Return (X, Y) of the center of cell containing provided text 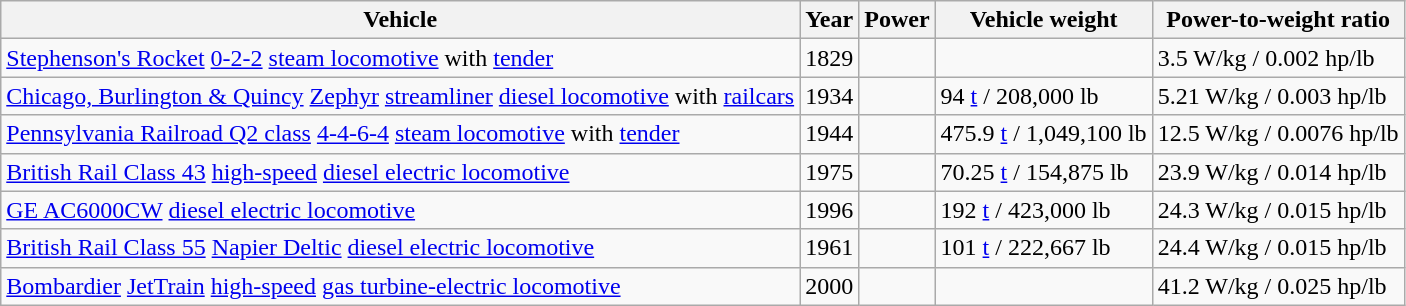
Stephenson's Rocket 0-2-2 steam locomotive with tender (400, 58)
Power (897, 20)
12.5 W/kg / 0.0076 hp/lb (1278, 134)
70.25 t / 154,875 lb (1044, 172)
2000 (830, 286)
24.3 W/kg / 0.015 hp/lb (1278, 210)
24.4 W/kg / 0.015 hp/lb (1278, 248)
Bombardier JetTrain high-speed gas turbine-electric locomotive (400, 286)
1944 (830, 134)
101 t / 222,667 lb (1044, 248)
94 t / 208,000 lb (1044, 96)
Pennsylvania Railroad Q2 class 4-4-6-4 steam locomotive with tender (400, 134)
192 t / 423,000 lb (1044, 210)
41.2 W/kg / 0.025 hp/lb (1278, 286)
3.5 W/kg / 0.002 hp/lb (1278, 58)
Vehicle (400, 20)
Chicago, Burlington & Quincy Zephyr streamliner diesel locomotive with railcars (400, 96)
1961 (830, 248)
5.21 W/kg / 0.003 hp/lb (1278, 96)
GE AC6000CW diesel electric locomotive (400, 210)
Power-to-weight ratio (1278, 20)
1975 (830, 172)
Year (830, 20)
British Rail Class 55 Napier Deltic diesel electric locomotive (400, 248)
23.9 W/kg / 0.014 hp/lb (1278, 172)
1934 (830, 96)
1996 (830, 210)
Vehicle weight (1044, 20)
475.9 t / 1,049,100 lb (1044, 134)
British Rail Class 43 high-speed diesel electric locomotive (400, 172)
1829 (830, 58)
